Find where the given text appears and provide that cell's center as (X, Y) coordinate. 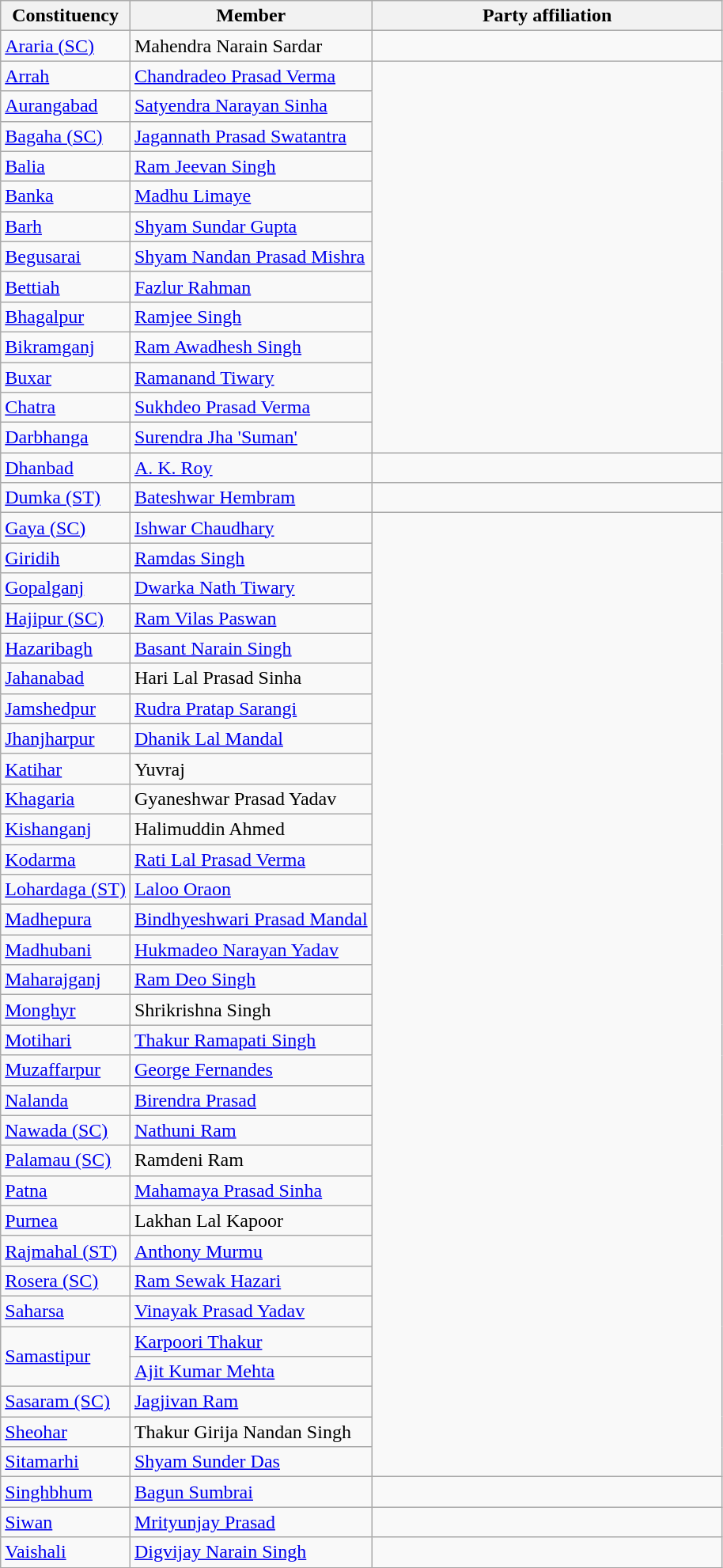
Vaishali (66, 1552)
Siwan (66, 1522)
Araria (SC) (66, 46)
Banka (66, 196)
Saharsa (66, 1311)
Ramdas Singh (251, 558)
Thakur Ramapati Singh (251, 1040)
Ram Awadhesh Singh (251, 347)
Fazlur Rahman (251, 287)
Basant Narain Singh (251, 648)
Bagaha (SC) (66, 136)
Nalanda (66, 1100)
Bateshwar Hembram (251, 498)
Jahanabad (66, 678)
Khagaria (66, 799)
Ram Vilas Paswan (251, 618)
Rajmahal (ST) (66, 1251)
Samastipur (66, 1357)
Dumka (ST) (66, 498)
Giridih (66, 558)
Surendra Jha 'Suman' (251, 438)
Purnea (66, 1221)
Sheohar (66, 1432)
Dhanbad (66, 468)
Jhanjharpur (66, 738)
Mahamaya Prasad Sinha (251, 1190)
Buxar (66, 378)
Nathuni Ram (251, 1130)
Ram Sewak Hazari (251, 1281)
Dhanik Lal Mandal (251, 738)
Anthony Murmu (251, 1251)
Kishanganj (66, 829)
Hukmadeo Narayan Yadav (251, 950)
Vinayak Prasad Yadav (251, 1311)
Bagun Sumbrai (251, 1492)
Bikramganj (66, 347)
Ram Deo Singh (251, 980)
Hari Lal Prasad Sinha (251, 678)
Lakhan Lal Kapoor (251, 1221)
Barh (66, 226)
Patna (66, 1190)
Halimuddin Ahmed (251, 829)
Gyaneshwar Prasad Yadav (251, 799)
Aurangabad (66, 106)
Thakur Girija Nandan Singh (251, 1432)
Katihar (66, 769)
Ajit Kumar Mehta (251, 1372)
Chandradeo Prasad Verma (251, 76)
Madhepura (66, 920)
Mahendra Narain Sardar (251, 46)
Jamshedpur (66, 708)
Kodarma (66, 859)
Sukhdeo Prasad Verma (251, 408)
Shyam Sundar Gupta (251, 226)
Palamau (SC) (66, 1160)
Nawada (SC) (66, 1130)
A. K. Roy (251, 468)
Gaya (SC) (66, 528)
Hazaribagh (66, 648)
Rati Lal Prasad Verma (251, 859)
Darbhanga (66, 438)
Digvijay Narain Singh (251, 1552)
Maharajganj (66, 980)
Begusarai (66, 256)
Chatra (66, 408)
Birendra Prasad (251, 1100)
Party affiliation (547, 16)
Dwarka Nath Tiwary (251, 588)
Yuvraj (251, 769)
Singhbhum (66, 1492)
Jagjivan Ram (251, 1402)
Madhu Limaye (251, 196)
Shrikrishna Singh (251, 1010)
Rudra Pratap Sarangi (251, 708)
Bhagalpur (66, 317)
Arrah (66, 76)
Balia (66, 166)
Jagannath Prasad Swatantra (251, 136)
Hajipur (SC) (66, 618)
Satyendra Narayan Sinha (251, 106)
Ram Jeevan Singh (251, 166)
Mrityunjay Prasad (251, 1522)
Laloo Oraon (251, 890)
Member (251, 16)
Bettiah (66, 287)
Rosera (SC) (66, 1281)
Ramdeni Ram (251, 1160)
Ramjee Singh (251, 317)
Shyam Nandan Prasad Mishra (251, 256)
Monghyr (66, 1010)
Sitamarhi (66, 1462)
Bindhyeshwari Prasad Mandal (251, 920)
Muzaffarpur (66, 1070)
Karpoori Thakur (251, 1342)
Motihari (66, 1040)
Ramanand Tiwary (251, 378)
Lohardaga (ST) (66, 890)
Ishwar Chaudhary (251, 528)
Shyam Sunder Das (251, 1462)
Gopalganj (66, 588)
Constituency (66, 16)
George Fernandes (251, 1070)
Sasaram (SC) (66, 1402)
Madhubani (66, 950)
